Provide the [X, Y] coordinate of the cell's center where the given text is located.  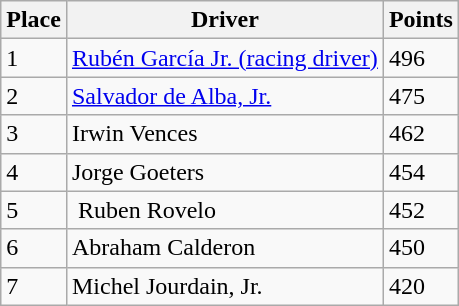
Place [34, 20]
5 [34, 210]
452 [420, 210]
Michel Jourdain, Jr. [224, 286]
2 [34, 96]
496 [420, 58]
4 [34, 172]
Salvador de Alba, Jr. [224, 96]
Abraham Calderon [224, 248]
Ruben Rovelo [224, 210]
475 [420, 96]
450 [420, 248]
454 [420, 172]
420 [420, 286]
7 [34, 286]
Points [420, 20]
Rubén García Jr. (racing driver) [224, 58]
1 [34, 58]
3 [34, 134]
Driver [224, 20]
Jorge Goeters [224, 172]
6 [34, 248]
Irwin Vences [224, 134]
462 [420, 134]
